Locate the cell with the specified text and output its [X, Y] center coordinate. 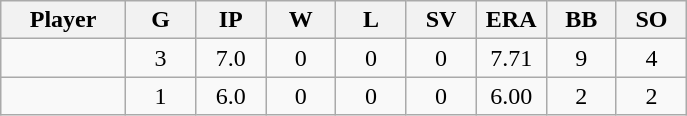
4 [651, 58]
L [371, 20]
3 [160, 58]
IP [231, 20]
BB [581, 20]
W [301, 20]
1 [160, 96]
Player [64, 20]
G [160, 20]
SO [651, 20]
7.0 [231, 58]
SV [441, 20]
7.71 [511, 58]
9 [581, 58]
6.0 [231, 96]
ERA [511, 20]
6.00 [511, 96]
